Return (X, Y) of the center of cell containing provided text 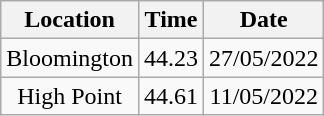
Location (70, 20)
27/05/2022 (264, 58)
Bloomington (70, 58)
44.61 (170, 96)
Date (264, 20)
High Point (70, 96)
Time (170, 20)
44.23 (170, 58)
11/05/2022 (264, 96)
